Return the (X, Y) coordinate for the center point of the cell that contains the specified text.  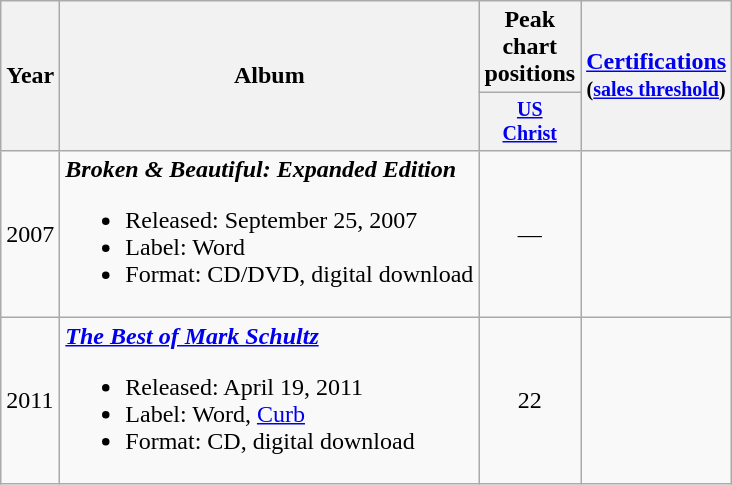
Certifications(sales threshold) (656, 76)
— (530, 234)
Year (30, 76)
The Best of Mark SchultzReleased: April 19, 2011Label: Word, CurbFormat: CD, digital download (270, 400)
Peak chart positions (530, 47)
2007 (30, 234)
2011 (30, 400)
Broken & Beautiful: Expanded EditionReleased: September 25, 2007Label: WordFormat: CD/DVD, digital download (270, 234)
USChrist (530, 122)
22 (530, 400)
Album (270, 76)
